From the cell containing the given text, extract its center point as (X, Y) coordinate. 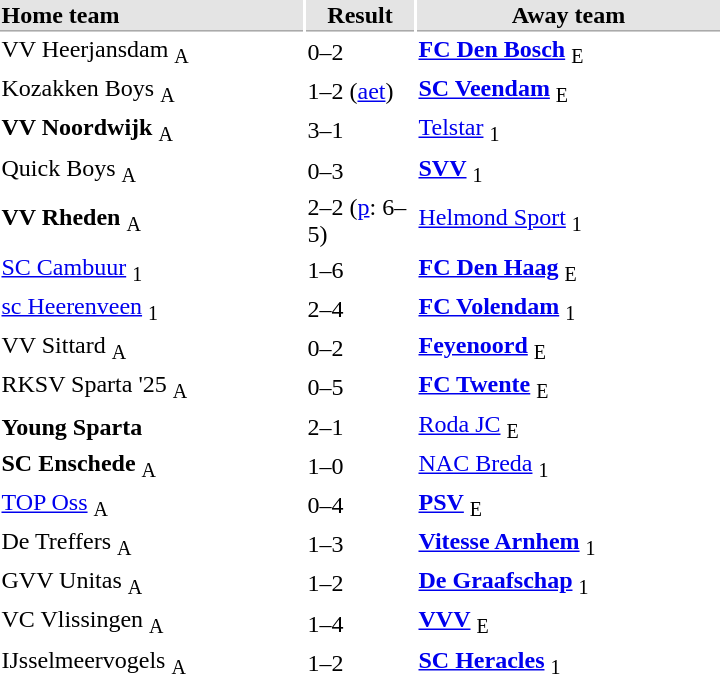
Quick Boys A (152, 170)
Feyenoord E (568, 348)
Roda JC E (568, 427)
De Graafschap 1 (568, 584)
SC Enschede A (152, 466)
Vitesse Arnhem 1 (568, 545)
3–1 (360, 131)
VV Rheden A (152, 220)
VC Vlissingen A (152, 623)
Helmond Sport 1 (568, 220)
NAC Breda 1 (568, 466)
1–6 (360, 270)
TOP Oss A (152, 505)
1–4 (360, 623)
SC Veendam E (568, 92)
GVV Unitas A (152, 584)
FC Den Bosch E (568, 52)
RKSV Sparta '25 A (152, 387)
FC Twente E (568, 387)
0–3 (360, 170)
FC Den Haag E (568, 270)
VVV E (568, 623)
PSV E (568, 505)
sc Heerenveen 1 (152, 309)
SC Cambuur 1 (152, 270)
1–2 (aet) (360, 92)
1–2 (360, 584)
1–0 (360, 466)
Kozakken Boys A (152, 92)
Telstar 1 (568, 131)
0–5 (360, 387)
Away team (568, 16)
Young Sparta (152, 427)
2–4 (360, 309)
SVV 1 (568, 170)
2–1 (360, 427)
Home team (152, 16)
Result (360, 16)
FC Volendam 1 (568, 309)
De Treffers A (152, 545)
1–3 (360, 545)
VV Heerjansdam A (152, 52)
VV Sittard A (152, 348)
VV Noordwijk A (152, 131)
2–2 (p: 6–5) (360, 220)
0–4 (360, 505)
